Output the (x, y) coordinate of the center of the cell containing the given text.  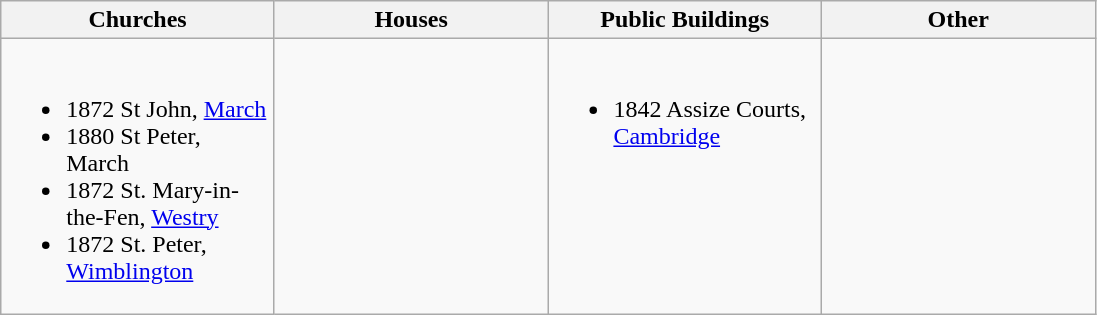
Public Buildings (685, 20)
1842 Assize Courts, Cambridge (685, 176)
Other (958, 20)
Houses (411, 20)
1872 St John, March1880 St Peter, March1872 St. Mary-in-the-Fen, Westry1872 St. Peter, Wimblington (138, 176)
Churches (138, 20)
